Extract the (X, Y) coordinate from the center of the cell holding the provided text.  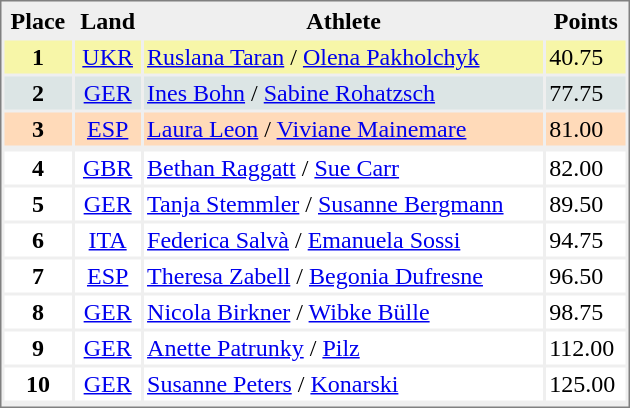
1 (38, 56)
Athlete (344, 20)
2 (38, 92)
7 (38, 276)
ITA (108, 240)
3 (38, 128)
UKR (108, 56)
Laura Leon / Viviane Mainemare (344, 128)
82.00 (586, 168)
10 (38, 384)
Tanja Stemmler / Susanne Bergmann (344, 204)
94.75 (586, 240)
5 (38, 204)
40.75 (586, 56)
112.00 (586, 348)
9 (38, 348)
Nicola Birkner / Wibke Bülle (344, 312)
GBR (108, 168)
81.00 (586, 128)
77.75 (586, 92)
Federica Salvà / Emanuela Sossi (344, 240)
125.00 (586, 384)
Place (38, 20)
Ruslana Taran / Olena Pakholchyk (344, 56)
6 (38, 240)
4 (38, 168)
Points (586, 20)
Ines Bohn / Sabine Rohatzsch (344, 92)
Susanne Peters / Konarski (344, 384)
Land (108, 20)
98.75 (586, 312)
96.50 (586, 276)
Theresa Zabell / Begonia Dufresne (344, 276)
8 (38, 312)
Anette Patrunky / Pilz (344, 348)
Bethan Raggatt / Sue Carr (344, 168)
89.50 (586, 204)
